Pinpoint the cell where the given text exists, returning its (X, Y) midpoint coordinate. 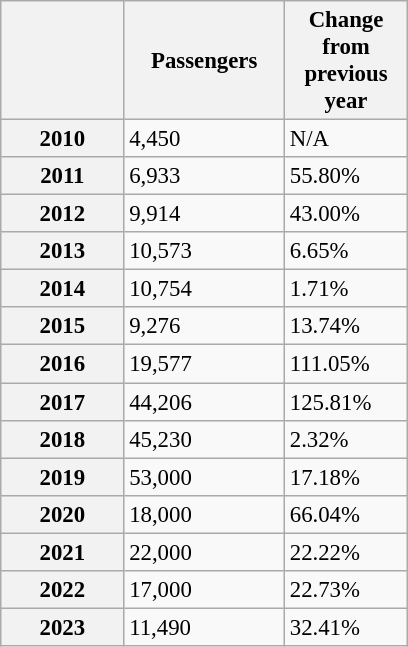
Change from previous year (346, 60)
2.32% (346, 439)
Passengers (204, 60)
111.05% (346, 364)
2021 (62, 552)
2022 (62, 590)
45,230 (204, 439)
22,000 (204, 552)
2018 (62, 439)
1.71% (346, 289)
55.80% (346, 176)
4,450 (204, 139)
11,490 (204, 627)
9,276 (204, 327)
6.65% (346, 251)
19,577 (204, 364)
22.22% (346, 552)
2015 (62, 327)
2013 (62, 251)
53,000 (204, 477)
10,573 (204, 251)
13.74% (346, 327)
66.04% (346, 514)
22.73% (346, 590)
44,206 (204, 402)
2011 (62, 176)
10,754 (204, 289)
2014 (62, 289)
2010 (62, 139)
18,000 (204, 514)
6,933 (204, 176)
125.81% (346, 402)
32.41% (346, 627)
N/A (346, 139)
2017 (62, 402)
2020 (62, 514)
2023 (62, 627)
2012 (62, 214)
43.00% (346, 214)
2016 (62, 364)
9,914 (204, 214)
2019 (62, 477)
17.18% (346, 477)
17,000 (204, 590)
